Detect which cell encompasses the target text, then output its [x, y] center coordinate. 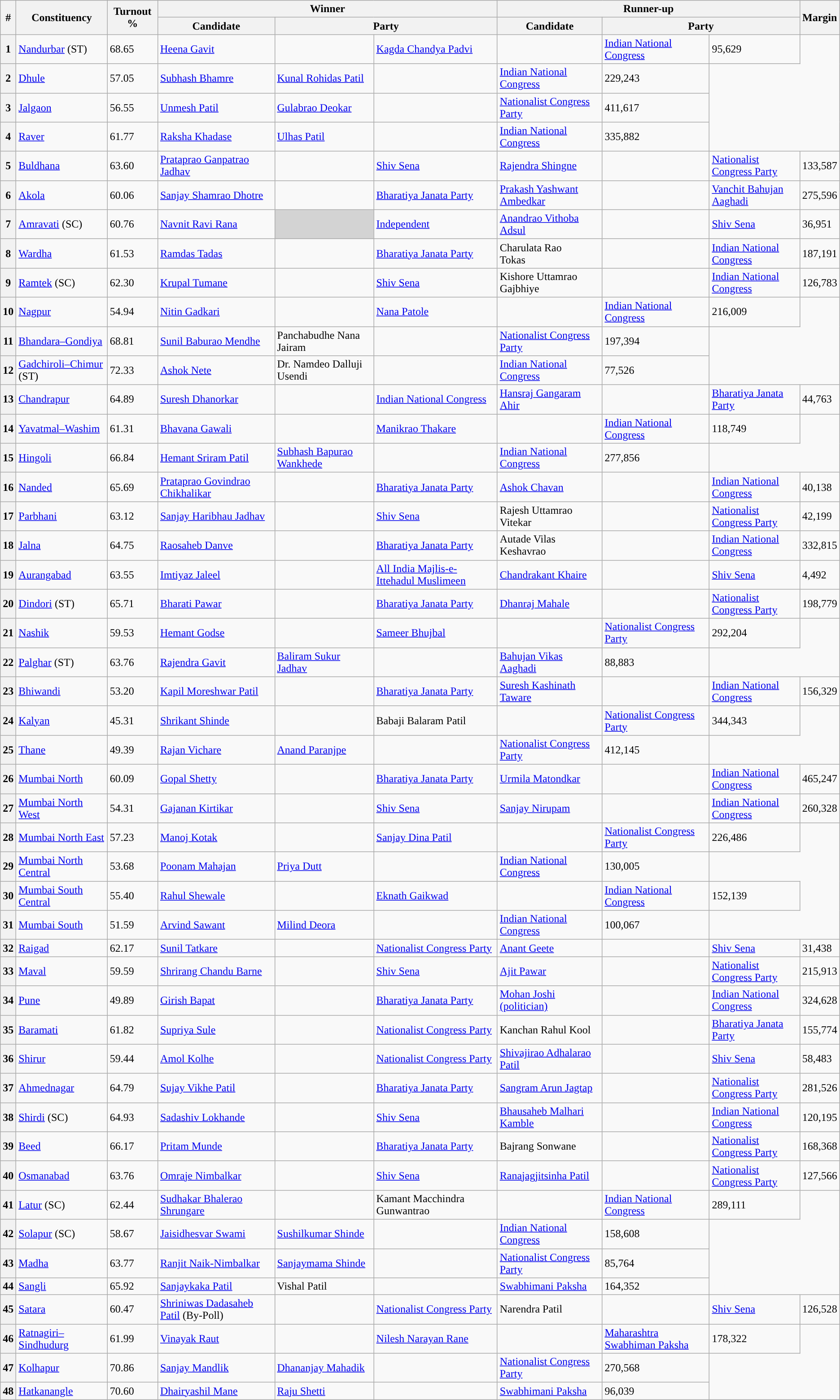
Chandrakant Khaire [550, 574]
Nilesh Narayan Rane [435, 1339]
20 [8, 604]
Nagpur [62, 311]
Shrirang Chandu Barne [216, 971]
Nitin Gadkari [216, 311]
Girish Bapat [216, 1001]
59.59 [132, 971]
Ranajagjitsinha Patil [550, 1176]
Ashok Chavan [550, 487]
Kolhapur [62, 1368]
Panchabudhe Nana Jairam [324, 341]
Bajrang Sonwane [550, 1146]
88,883 [656, 662]
Hemant Godse [216, 633]
Bahujan Vikas Aaghadi [550, 662]
63.12 [132, 516]
Palghar (ST) [62, 662]
35 [8, 1029]
Sanjaykaka Patil [216, 1286]
17 [8, 516]
Gulabrao Deokar [324, 108]
30 [8, 896]
51.59 [132, 925]
64.79 [132, 1088]
Independent [435, 224]
38 [8, 1117]
Urmila Matondkar [550, 779]
Bhausaheb Malhari Kamble [550, 1117]
Kapil Moreshwar Patil [216, 691]
63.55 [132, 574]
Turnout % [132, 17]
Satara [62, 1309]
Ramdas Tadas [216, 253]
Winner [328, 9]
Raver [62, 136]
Ahmednagar [62, 1088]
36,951 [819, 224]
59.53 [132, 633]
Prataprao Ganpatrao Jadhav [216, 166]
120,195 [819, 1117]
40,138 [819, 487]
Rajan Vichare [216, 749]
Babaji Balaram Patil [435, 721]
66.17 [132, 1146]
Kalyan [62, 721]
168,368 [819, 1146]
Aurangabad [62, 574]
Ajit Pawar [550, 971]
178,322 [755, 1339]
Amol Kolhe [216, 1059]
Raju Shetti [324, 1391]
Heena Gavit [216, 49]
42 [8, 1234]
66.84 [132, 458]
Suresh Kashinath Taware [550, 691]
Dhananjay Mahadik [324, 1368]
335,882 [656, 136]
Sanjay Mandlik [216, 1368]
Vinayak Raut [216, 1339]
Gajanan Kirtikar [216, 808]
197,394 [656, 341]
Kamant Macchindra Gunwantrao [435, 1204]
Priya Dutt [324, 867]
118,749 [755, 429]
24 [8, 721]
226,486 [755, 837]
Gadchiroli–Chimur (ST) [62, 371]
31 [8, 925]
Solapur (SC) [62, 1234]
260,328 [819, 808]
465,247 [819, 779]
62.17 [132, 948]
Margin [819, 17]
60.76 [132, 224]
31,438 [819, 948]
Shirdi (SC) [62, 1117]
133,587 [819, 166]
Dr. Namdeo Dalluji Usendi [324, 371]
19 [8, 574]
27 [8, 808]
Shirur [62, 1059]
Kunal Rohidas Patil [324, 78]
Milind Deora [324, 925]
13 [8, 399]
4,492 [819, 574]
70.86 [132, 1368]
Omraje Nimbalkar [216, 1176]
Pune [62, 1001]
48 [8, 1391]
Chandrapur [62, 399]
Sujay Vikhe Patil [216, 1088]
9 [8, 283]
# [8, 17]
Sangram Arun Jagtap [550, 1088]
53.20 [132, 691]
Sunil Tatkare [216, 948]
Vishal Patil [324, 1286]
Nana Patole [435, 311]
60.09 [132, 779]
57.23 [132, 837]
Prataprao Govindrao Chikhalikar [216, 487]
Bharati Pawar [216, 604]
95,629 [755, 49]
45.31 [132, 721]
42,199 [819, 516]
Narendra Patil [550, 1309]
Ramtek (SC) [62, 283]
Maharashtra Swabhiman Paksha [656, 1339]
Sushilkumar Shinde [324, 1234]
Baramati [62, 1029]
Subhash Bhamre [216, 78]
61.82 [132, 1029]
54.94 [132, 311]
Kagda Chandya Padvi [435, 49]
Hatkanangle [62, 1391]
Arvind Sawant [216, 925]
Mumbai North East [62, 837]
44 [8, 1286]
156,329 [819, 691]
158,608 [656, 1234]
Rajendra Gavit [216, 662]
All India Majlis-e-Ittehadul Muslimeen [435, 574]
6 [8, 195]
Raosaheb Danve [216, 546]
324,628 [819, 1001]
Jalna [62, 546]
8 [8, 253]
77,526 [656, 371]
63.77 [132, 1263]
Dindori (ST) [62, 604]
49.89 [132, 1001]
Amravati (SC) [62, 224]
412,145 [656, 749]
85,764 [656, 1263]
46 [8, 1339]
Shriniwas Dadasaheb Patil (By-Poll) [216, 1309]
1 [8, 49]
Raigad [62, 948]
Ashok Nete [216, 371]
65.92 [132, 1286]
Baliram Sukur Jadhav [324, 662]
Manoj Kotak [216, 837]
Imtiyaz Jaleel [216, 574]
216,009 [755, 311]
Dhanraj Mahale [550, 604]
215,913 [819, 971]
Anand Paranjpe [324, 749]
70.60 [132, 1391]
332,815 [819, 546]
152,139 [755, 896]
39 [8, 1146]
289,111 [755, 1204]
Latur (SC) [62, 1204]
Nanded [62, 487]
40 [8, 1176]
Anandrao Vithoba Adsul [550, 224]
Mumbai North Central [62, 867]
275,596 [819, 195]
Madha [62, 1263]
5 [8, 166]
33 [8, 971]
12 [8, 371]
Mumbai North [62, 779]
Bhavana Gawali [216, 429]
22 [8, 662]
Thane [62, 749]
68.81 [132, 341]
47 [8, 1368]
Constituency [62, 17]
Anant Geete [550, 948]
Dhule [62, 78]
Sameer Bhujbal [435, 633]
126,783 [819, 283]
Rajesh Uttamrao Vitekar [550, 516]
126,528 [819, 1309]
61.31 [132, 429]
Sunil Baburao Mendhe [216, 341]
Runner-up [648, 9]
14 [8, 429]
187,191 [819, 253]
Supriya Sule [216, 1029]
Mumbai North West [62, 808]
Kishore Uttamrao Gajbhiye [550, 283]
Rahul Shewale [216, 896]
34 [8, 1001]
Ratnagiri–Sindhudurg [62, 1339]
Parbhani [62, 516]
10 [8, 311]
Sanjay Shamrao Dhotre [216, 195]
Maval [62, 971]
Prakash Yashwant Ambedkar [550, 195]
127,566 [819, 1176]
Shivajirao Adhalarao Patil [550, 1059]
62.30 [132, 283]
Krupal Tumane [216, 283]
100,067 [656, 925]
Akola [62, 195]
198,779 [819, 604]
55.40 [132, 896]
Ulhas Patil [324, 136]
Sadashiv Lokhande [216, 1117]
15 [8, 458]
63.60 [132, 166]
61.77 [132, 136]
Mohan Joshi (politician) [550, 1001]
18 [8, 546]
Suresh Dhanorkar [216, 399]
Sanjay Haribhau Jadhav [216, 516]
11 [8, 341]
68.65 [132, 49]
72.33 [132, 371]
2 [8, 78]
Jaisidhesvar Swami [216, 1234]
Unmesh Patil [216, 108]
64.89 [132, 399]
57.05 [132, 78]
26 [8, 779]
56.55 [132, 108]
43 [8, 1263]
Mumbai South Central [62, 896]
3 [8, 108]
21 [8, 633]
Kanchan Rahul Kool [550, 1029]
Subhash Bapurao Wankhede [324, 458]
344,343 [755, 721]
Wardha [62, 253]
45 [8, 1309]
Rajendra Shingne [550, 166]
7 [8, 224]
Hansraj Gangaram Ahir [550, 399]
Hemant Sriram Patil [216, 458]
Gopal Shetty [216, 779]
4 [8, 136]
Charulata RaoTokas [550, 253]
Dhairyashil Mane [216, 1391]
Jalgaon [62, 108]
292,204 [755, 633]
58.67 [132, 1234]
130,005 [656, 867]
61.99 [132, 1339]
41 [8, 1204]
54.31 [132, 808]
411,617 [656, 108]
Buldhana [62, 166]
Yavatmal–Washim [62, 429]
Sangli [62, 1286]
65.71 [132, 604]
59.44 [132, 1059]
64.75 [132, 546]
16 [8, 487]
60.06 [132, 195]
29 [8, 867]
37 [8, 1088]
Eknath Gaikwad [435, 896]
Osmanabad [62, 1176]
Nandurbar (ST) [62, 49]
277,856 [656, 458]
Autade Vilas Keshavrao [550, 546]
281,526 [819, 1088]
61.53 [132, 253]
Beed [62, 1146]
23 [8, 691]
28 [8, 837]
Bhandara–Gondiya [62, 341]
25 [8, 749]
Mumbai South [62, 925]
Pritam Munde [216, 1146]
155,774 [819, 1029]
64.93 [132, 1117]
36 [8, 1059]
Shrikant Shinde [216, 721]
62.44 [132, 1204]
Raksha Khadase [216, 136]
Bhiwandi [62, 691]
Manikrao Thakare [435, 429]
270,568 [656, 1368]
Sanjaymama Shinde [324, 1263]
Sanjay Dina Patil [435, 837]
Navnit Ravi Rana [216, 224]
Poonam Mahajan [216, 867]
164,352 [656, 1286]
44,763 [819, 399]
Hingoli [62, 458]
Nashik [62, 633]
Sudhakar Bhalerao Shrungare [216, 1204]
49.39 [132, 749]
32 [8, 948]
65.69 [132, 487]
96,039 [656, 1391]
Sanjay Nirupam [550, 808]
229,243 [656, 78]
53.68 [132, 867]
58,483 [819, 1059]
Ranjit Naik-Nimbalkar [216, 1263]
60.47 [132, 1309]
Vanchit Bahujan Aaghadi [755, 195]
